Return the [x, y] coordinate for the center point of the cell that contains the specified text.  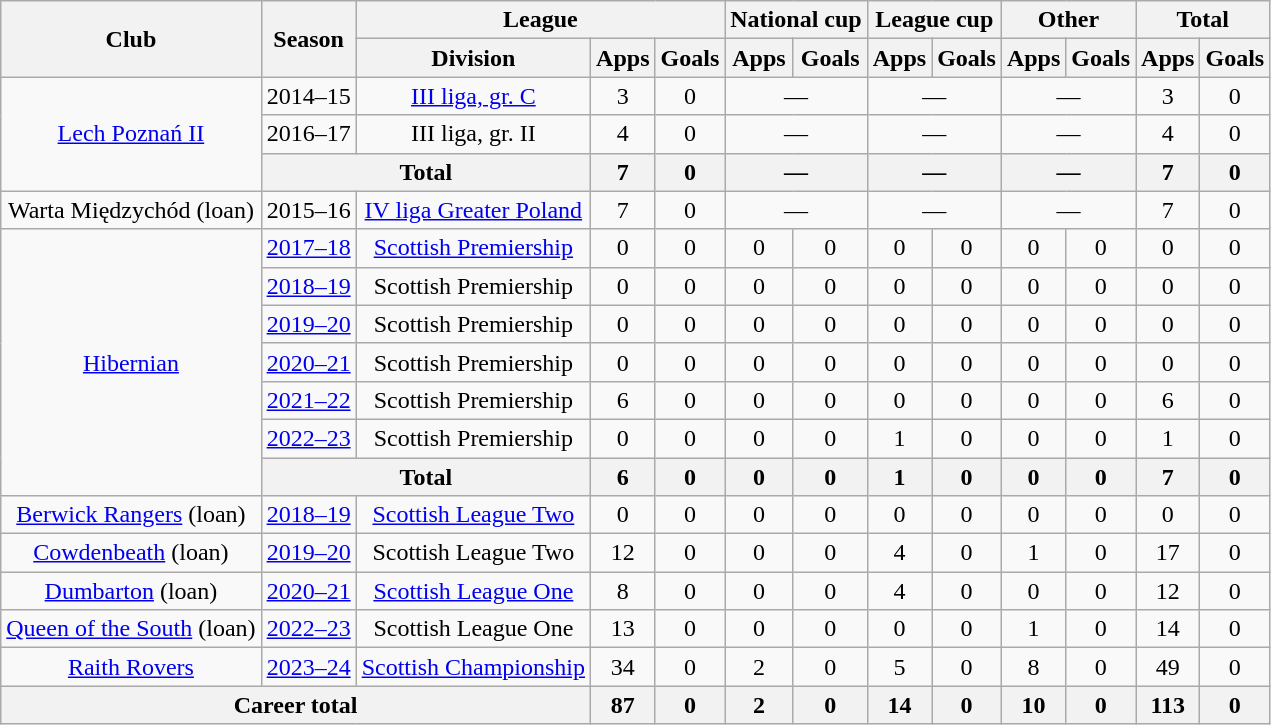
87 [623, 705]
2016–17 [308, 134]
2023–24 [308, 667]
2017–18 [308, 248]
Club [131, 39]
2015–16 [308, 210]
Lech Poznań II [131, 134]
Career total [296, 705]
Warta Międzychód (loan) [131, 210]
2014–15 [308, 96]
Season [308, 39]
National cup [796, 20]
Scottish Championship [473, 667]
III liga, gr. II [473, 134]
49 [1168, 667]
Cowdenbeath (loan) [131, 553]
113 [1168, 705]
13 [623, 629]
Queen of the South (loan) [131, 629]
Raith Rovers [131, 667]
Berwick Rangers (loan) [131, 515]
Hibernian [131, 362]
5 [899, 667]
17 [1168, 553]
2021–22 [308, 400]
Division [473, 58]
III liga, gr. C [473, 96]
10 [1033, 705]
League cup [934, 20]
League [540, 20]
Other [1068, 20]
IV liga Greater Poland [473, 210]
Dumbarton (loan) [131, 591]
34 [623, 667]
